From the cell containing the given text, extract its center point as [X, Y] coordinate. 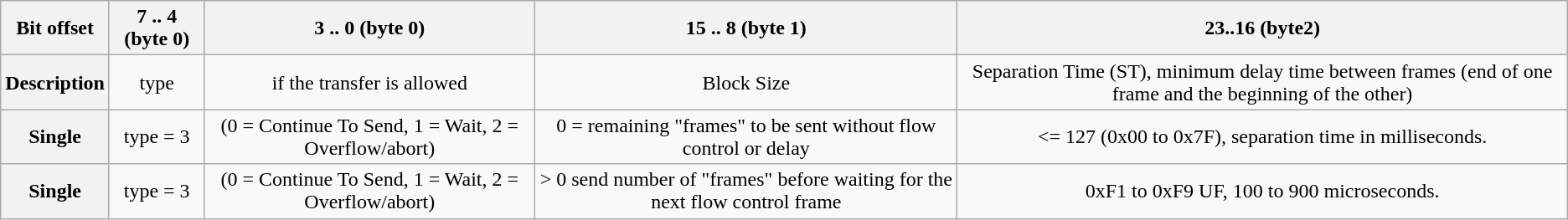
<= 127 (0x00 to 0x7F), separation time in milliseconds. [1262, 137]
3 .. 0 (byte 0) [370, 28]
0 = remaining "frames" to be sent without flow control or delay [746, 137]
Block Size [746, 82]
Description [55, 82]
> 0 send number of "frames" before waiting for the next flow control frame [746, 191]
7 .. 4 (byte 0) [156, 28]
Bit offset [55, 28]
15 .. 8 (byte 1) [746, 28]
if the transfer is allowed [370, 82]
Separation Time (ST), minimum delay time between frames (end of one frame and the beginning of the other) [1262, 82]
type [156, 82]
23..16 (byte2) [1262, 28]
0xF1 to 0xF9 UF, 100 to 900 microseconds. [1262, 191]
